Locate the cell with the specified text and output its (X, Y) center coordinate. 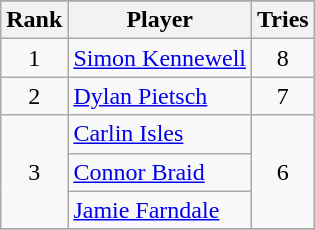
2 (34, 96)
6 (284, 172)
Carlin Isles (160, 134)
1 (34, 58)
3 (34, 172)
Jamie Farndale (160, 210)
Tries (284, 20)
Simon Kennewell (160, 58)
Rank (34, 20)
Player (160, 20)
Dylan Pietsch (160, 96)
Connor Braid (160, 172)
7 (284, 96)
8 (284, 58)
